Identify which cell holds the provided text, then report its [X, Y] central coordinate. 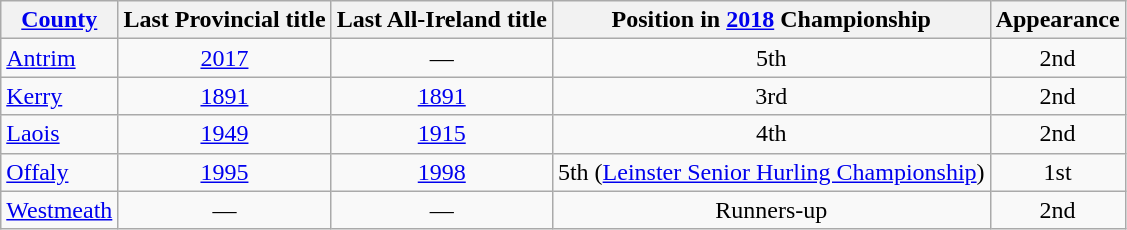
1949 [224, 134]
Last All-Ireland title [442, 20]
1998 [442, 172]
Westmeath [60, 210]
Position in 2018 Championship [771, 20]
5th [771, 58]
4th [771, 134]
Offaly [60, 172]
1995 [224, 172]
5th (Leinster Senior Hurling Championship) [771, 172]
Antrim [60, 58]
Appearance [1058, 20]
Kerry [60, 96]
Laois [60, 134]
3rd [771, 96]
County [60, 20]
Runners-up [771, 210]
2017 [224, 58]
1915 [442, 134]
1st [1058, 172]
Last Provincial title [224, 20]
